Determine the (X, Y) coordinate at the center of the cell enclosing the given text.  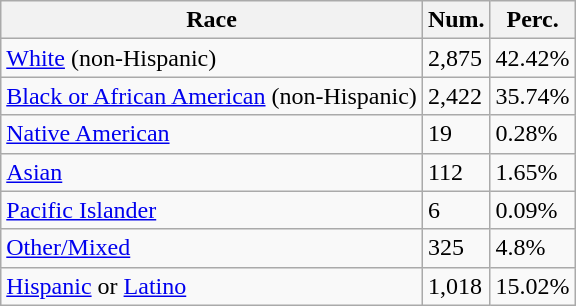
Black or African American (non-Hispanic) (212, 96)
2,422 (456, 96)
Pacific Islander (212, 210)
Perc. (532, 20)
19 (456, 134)
2,875 (456, 58)
White (non-Hispanic) (212, 58)
42.42% (532, 58)
Other/Mixed (212, 248)
0.28% (532, 134)
15.02% (532, 286)
0.09% (532, 210)
Race (212, 20)
325 (456, 248)
1,018 (456, 286)
Asian (212, 172)
35.74% (532, 96)
Native American (212, 134)
4.8% (532, 248)
1.65% (532, 172)
112 (456, 172)
6 (456, 210)
Num. (456, 20)
Hispanic or Latino (212, 286)
